Determine the [x, y] coordinate at the center of the cell enclosing the given text.  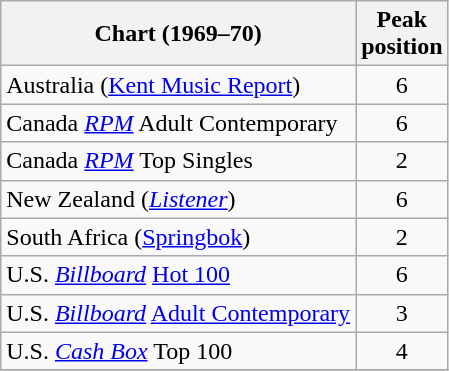
Canada RPM Adult Contemporary [178, 123]
4 [402, 351]
New Zealand (Listener) [178, 199]
U.S. Cash Box Top 100 [178, 351]
Australia (Kent Music Report) [178, 85]
Chart (1969–70) [178, 34]
Canada RPM Top Singles [178, 161]
3 [402, 313]
South Africa (Springbok) [178, 237]
Peakposition [402, 34]
U.S. Billboard Hot 100 [178, 275]
U.S. Billboard Adult Contemporary [178, 313]
